Scan for the cell matching the given text and deliver its (X, Y) coordinate at center. 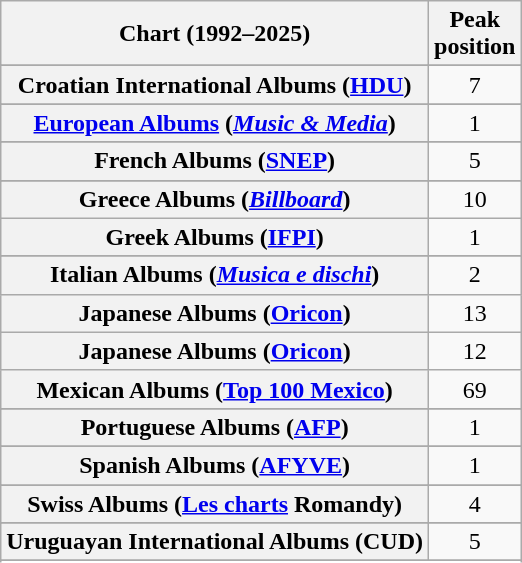
Greece Albums (Billboard) (215, 199)
12 (475, 351)
Greek Albums (IFPI) (215, 237)
Swiss Albums (Les charts Romandy) (215, 503)
10 (475, 199)
2 (475, 275)
European Albums (Music & Media) (215, 123)
Mexican Albums (Top 100 Mexico) (215, 389)
Uruguayan International Albums (CUD) (215, 542)
Portuguese Albums (AFP) (215, 427)
French Albums (SNEP) (215, 161)
Italian Albums (Musica e dischi) (215, 275)
13 (475, 313)
Croatian International Albums (HDU) (215, 85)
Peakposition (475, 34)
4 (475, 503)
69 (475, 389)
Chart (1992–2025) (215, 34)
7 (475, 85)
Spanish Albums (AFYVE) (215, 465)
